Capture the cell that displays the provided text and extract its [x, y] central coordinate. 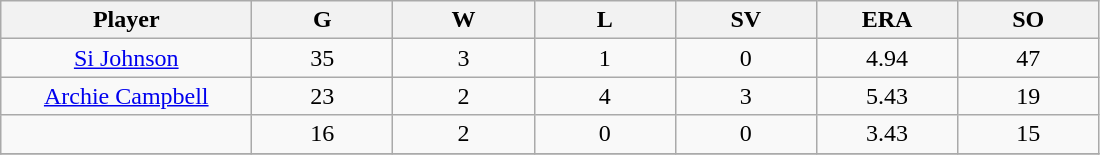
19 [1028, 96]
15 [1028, 134]
5.43 [886, 96]
ERA [886, 20]
23 [322, 96]
1 [604, 58]
L [604, 20]
16 [322, 134]
Player [126, 20]
4 [604, 96]
G [322, 20]
4.94 [886, 58]
SO [1028, 20]
35 [322, 58]
47 [1028, 58]
Si Johnson [126, 58]
3.43 [886, 134]
W [464, 20]
SV [746, 20]
Archie Campbell [126, 96]
